Locate the cell with the specified text and output its [x, y] center coordinate. 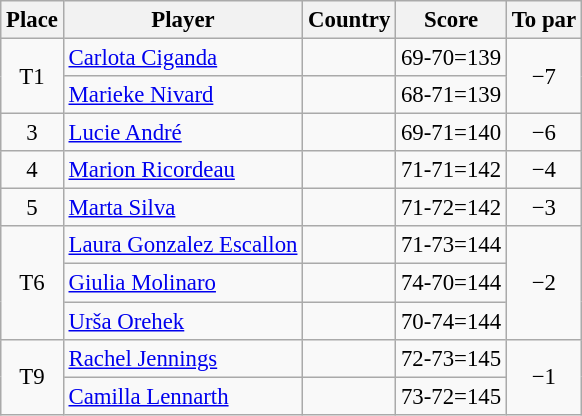
−4 [544, 170]
T1 [32, 76]
To par [544, 20]
71-73=144 [452, 245]
−3 [544, 208]
Rachel Jennings [183, 358]
Marion Ricordeau [183, 170]
Camilla Lennarth [183, 396]
3 [32, 133]
Urša Orehek [183, 321]
72-73=145 [452, 358]
Place [32, 20]
73-72=145 [452, 396]
Giulia Molinaro [183, 283]
69-71=140 [452, 133]
−1 [544, 376]
−7 [544, 76]
70-74=144 [452, 321]
Laura Gonzalez Escallon [183, 245]
T6 [32, 282]
74-70=144 [452, 283]
Country [350, 20]
68-71=139 [452, 95]
T9 [32, 376]
4 [32, 170]
Carlota Ciganda [183, 58]
71-71=142 [452, 170]
71-72=142 [452, 208]
5 [32, 208]
Marta Silva [183, 208]
−6 [544, 133]
Score [452, 20]
−2 [544, 282]
Marieke Nivard [183, 95]
Player [183, 20]
69-70=139 [452, 58]
Lucie André [183, 133]
